Identify which cell holds the provided text, then report its [x, y] central coordinate. 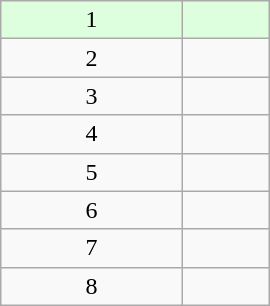
1 [92, 20]
2 [92, 58]
4 [92, 134]
8 [92, 286]
5 [92, 172]
7 [92, 248]
6 [92, 210]
3 [92, 96]
